Output the [X, Y] coordinate of the center of the cell containing the given text.  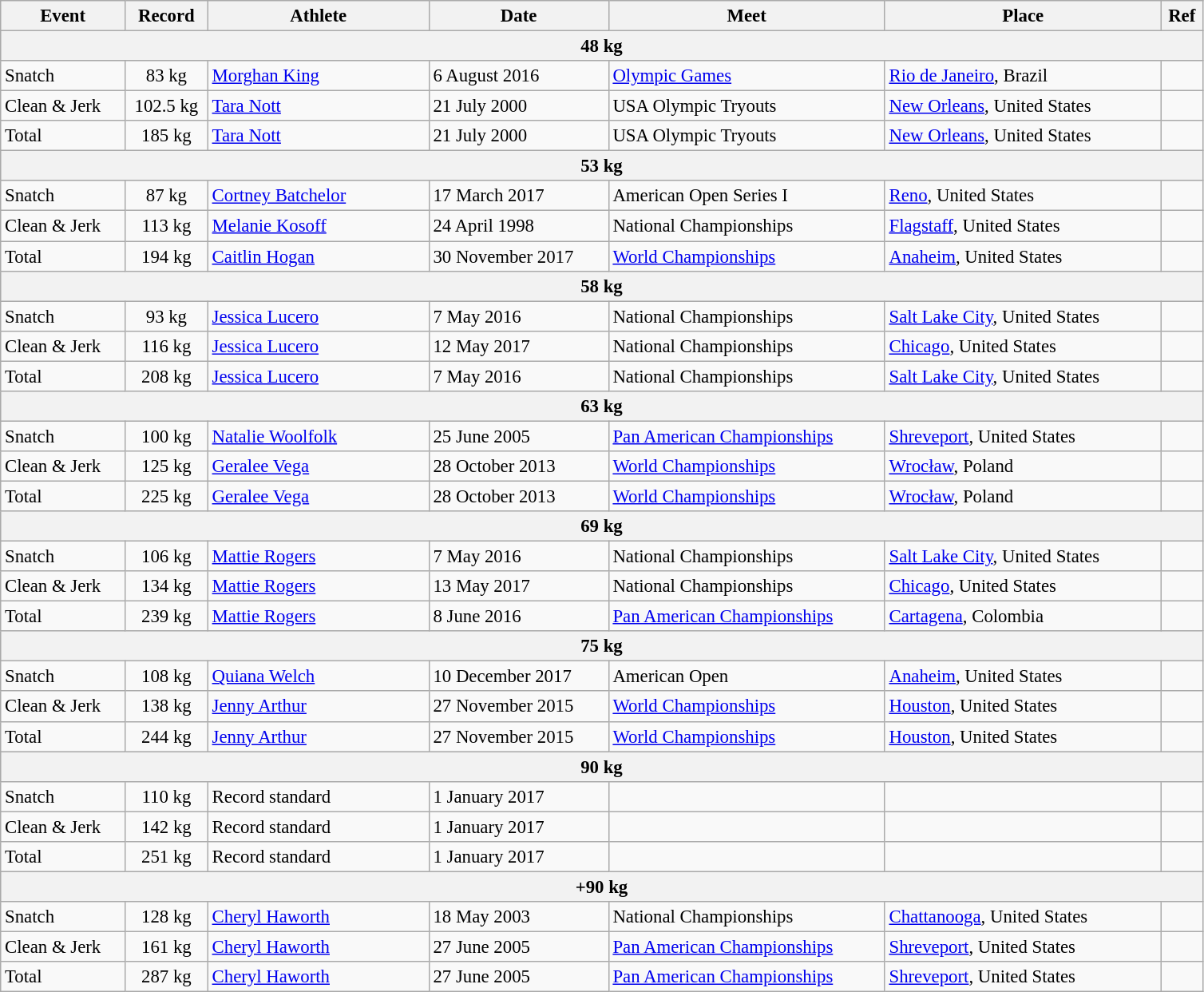
106 kg [166, 557]
244 kg [166, 736]
8 June 2016 [519, 617]
30 November 2017 [519, 256]
18 May 2003 [519, 917]
239 kg [166, 617]
69 kg [602, 526]
Cortney Batchelor [318, 196]
Morghan King [318, 76]
13 May 2017 [519, 586]
American Open Series I [747, 196]
Flagstaff, United States [1023, 226]
138 kg [166, 707]
Record [166, 16]
Event [63, 16]
225 kg [166, 496]
Date [519, 16]
Place [1023, 16]
12 May 2017 [519, 346]
287 kg [166, 977]
Caitlin Hogan [318, 256]
100 kg [166, 436]
24 April 1998 [519, 226]
+90 kg [602, 887]
185 kg [166, 136]
161 kg [166, 946]
17 March 2017 [519, 196]
Cartagena, Colombia [1023, 617]
Rio de Janeiro, Brazil [1023, 76]
108 kg [166, 677]
90 kg [602, 767]
6 August 2016 [519, 76]
102.5 kg [166, 106]
Reno, United States [1023, 196]
93 kg [166, 316]
American Open [747, 677]
10 December 2017 [519, 677]
251 kg [166, 857]
Ref [1182, 16]
75 kg [602, 646]
125 kg [166, 466]
53 kg [602, 166]
Olympic Games [747, 76]
Melanie Kosoff [318, 226]
Athlete [318, 16]
63 kg [602, 407]
113 kg [166, 226]
128 kg [166, 917]
25 June 2005 [519, 436]
142 kg [166, 827]
87 kg [166, 196]
134 kg [166, 586]
208 kg [166, 376]
194 kg [166, 256]
Chattanooga, United States [1023, 917]
48 kg [602, 46]
110 kg [166, 796]
Quiana Welch [318, 677]
83 kg [166, 76]
58 kg [602, 286]
Meet [747, 16]
Natalie Woolfolk [318, 436]
116 kg [166, 346]
